Return the (X, Y) coordinate for the center point of the cell that contains the specified text.  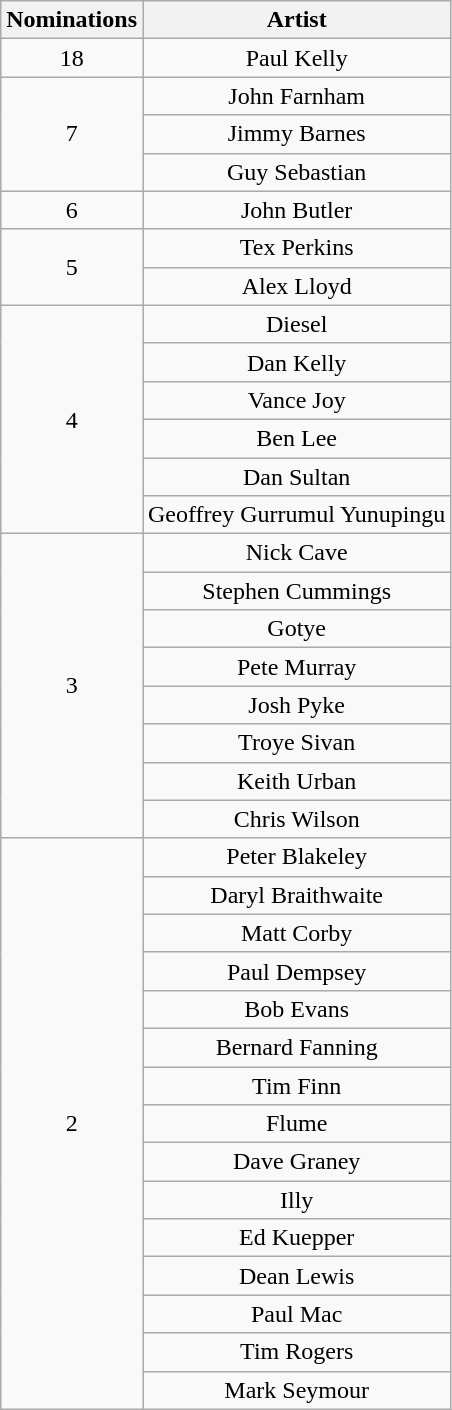
Geoffrey Gurrumul Yunupingu (296, 515)
Guy Sebastian (296, 172)
Dan Sultan (296, 477)
Bob Evans (296, 1009)
Diesel (296, 324)
Chris Wilson (296, 819)
Tex Perkins (296, 248)
Artist (296, 20)
Paul Dempsey (296, 971)
Matt Corby (296, 933)
John Farnham (296, 96)
Troye Sivan (296, 743)
Daryl Braithwaite (296, 895)
Jimmy Barnes (296, 134)
Illy (296, 1200)
18 (72, 58)
Mark Seymour (296, 1390)
Dean Lewis (296, 1276)
Dan Kelly (296, 362)
7 (72, 134)
3 (72, 686)
Paul Mac (296, 1314)
Keith Urban (296, 781)
Ed Kuepper (296, 1238)
Pete Murray (296, 667)
6 (72, 210)
Flume (296, 1124)
Josh Pyke (296, 705)
Tim Finn (296, 1085)
2 (72, 1124)
Nominations (72, 20)
Paul Kelly (296, 58)
Alex Lloyd (296, 286)
Stephen Cummings (296, 591)
Gotye (296, 629)
Dave Graney (296, 1162)
Vance Joy (296, 400)
4 (72, 419)
Tim Rogers (296, 1352)
Ben Lee (296, 438)
Bernard Fanning (296, 1047)
Nick Cave (296, 553)
Peter Blakeley (296, 857)
John Butler (296, 210)
5 (72, 267)
